Determine the (X, Y) coordinate at the center of the cell enclosing the given text.  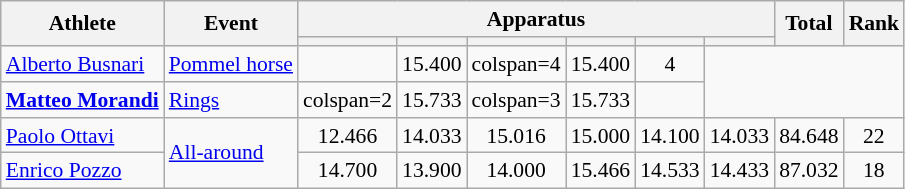
colspan=2 (348, 100)
15.466 (600, 171)
13.900 (432, 171)
Rank (874, 24)
All-around (231, 154)
Alberto Busnari (82, 64)
22 (874, 136)
18 (874, 171)
15.016 (516, 136)
14.700 (348, 171)
Total (808, 24)
84.648 (808, 136)
14.433 (740, 171)
15.000 (600, 136)
Pommel horse (231, 64)
Enrico Pozzo (82, 171)
Event (231, 24)
14.533 (670, 171)
14.000 (516, 171)
colspan=3 (516, 100)
Paolo Ottavi (82, 136)
Matteo Morandi (82, 100)
4 (670, 64)
12.466 (348, 136)
14.100 (670, 136)
Apparatus (536, 19)
87.032 (808, 171)
colspan=4 (516, 64)
Athlete (82, 24)
Rings (231, 100)
